From the cell containing the given text, extract its center point as (x, y) coordinate. 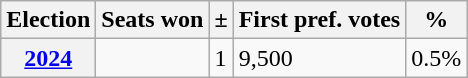
1 (221, 58)
9,500 (320, 58)
2024 (48, 58)
Seats won (152, 20)
0.5% (436, 58)
Election (48, 20)
% (436, 20)
First pref. votes (320, 20)
± (221, 20)
